Search for the cell housing the specified text and yield its (x, y) center coordinate. 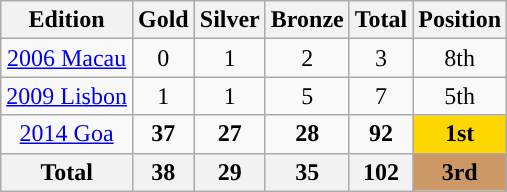
7 (381, 96)
92 (381, 134)
37 (163, 134)
5th (460, 96)
3rd (460, 172)
8th (460, 58)
35 (307, 172)
Bronze (307, 20)
5 (307, 96)
2006 Macau (67, 58)
0 (163, 58)
3 (381, 58)
2 (307, 58)
28 (307, 134)
102 (381, 172)
Position (460, 20)
Silver (230, 20)
38 (163, 172)
Edition (67, 20)
29 (230, 172)
2009 Lisbon (67, 96)
27 (230, 134)
2014 Goa (67, 134)
1st (460, 134)
Gold (163, 20)
